Pinpoint the cell where the given text exists, returning its (X, Y) midpoint coordinate. 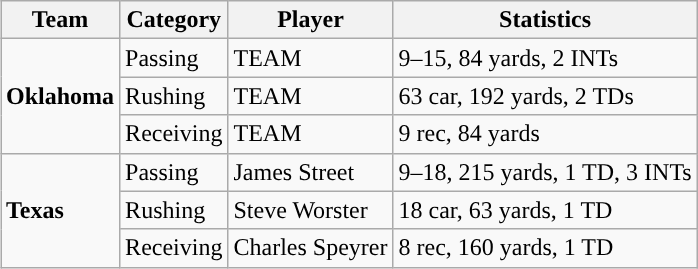
Player (310, 20)
Charles Speyrer (310, 248)
Steve Worster (310, 210)
James Street (310, 172)
Team (60, 20)
9–15, 84 yards, 2 INTs (545, 58)
9–18, 215 yards, 1 TD, 3 INTs (545, 172)
Oklahoma (60, 96)
63 car, 192 yards, 2 TDs (545, 96)
9 rec, 84 yards (545, 134)
Texas (60, 210)
Category (174, 20)
18 car, 63 yards, 1 TD (545, 210)
Statistics (545, 20)
8 rec, 160 yards, 1 TD (545, 248)
